Extract the (X, Y) coordinate from the center of the cell holding the provided text.  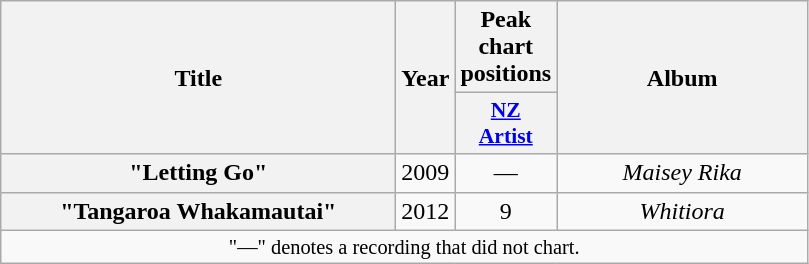
"—" denotes a recording that did not chart. (404, 247)
Peak chart positions (506, 47)
— (506, 173)
"Letting Go" (198, 173)
Year (426, 78)
Title (198, 78)
Maisey Rika (682, 173)
2012 (426, 211)
Whitiora (682, 211)
"Tangaroa Whakamautai" (198, 211)
Album (682, 78)
NZArtist (506, 124)
9 (506, 211)
2009 (426, 173)
